Return (x, y) of the center of cell containing provided text 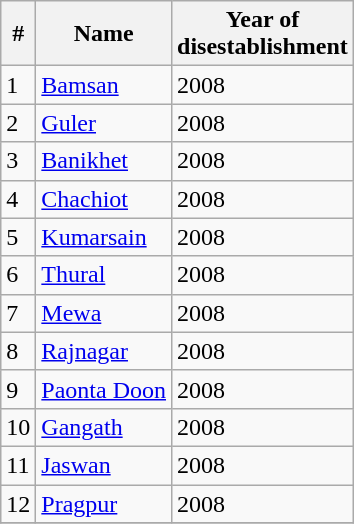
Kumarsain (104, 237)
Rajnagar (104, 351)
10 (18, 427)
3 (18, 161)
Gangath (104, 427)
Banikhet (104, 161)
Name (104, 34)
Mewa (104, 313)
12 (18, 503)
8 (18, 351)
Thural (104, 275)
11 (18, 465)
2 (18, 123)
Chachiot (104, 199)
Pragpur (104, 503)
Guler (104, 123)
6 (18, 275)
7 (18, 313)
Bamsan (104, 85)
4 (18, 199)
1 (18, 85)
5 (18, 237)
Paonta Doon (104, 389)
# (18, 34)
Year ofdisestablishment (263, 34)
9 (18, 389)
Jaswan (104, 465)
